Find where the given text appears and provide that cell's center as (X, Y) coordinate. 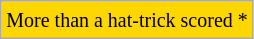
More than a hat-trick scored * (128, 20)
